Extract the [x, y] coordinate from the center of the cell holding the provided text.  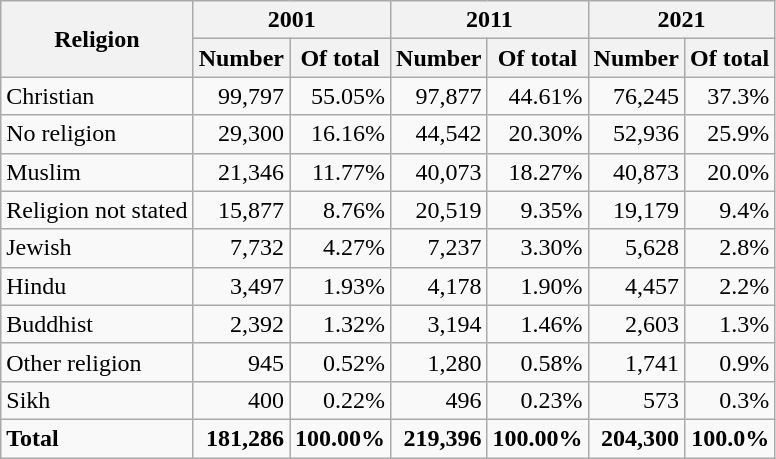
4.27% [340, 248]
11.77% [340, 172]
No religion [97, 134]
Religion [97, 39]
5,628 [636, 248]
25.9% [729, 134]
2,603 [636, 324]
97,877 [439, 96]
100.0% [729, 438]
1.46% [538, 324]
Muslim [97, 172]
4,178 [439, 286]
99,797 [241, 96]
1.32% [340, 324]
2.8% [729, 248]
20.0% [729, 172]
2021 [682, 20]
400 [241, 400]
1,280 [439, 362]
1.93% [340, 286]
8.76% [340, 210]
0.3% [729, 400]
Sikh [97, 400]
0.52% [340, 362]
573 [636, 400]
0.22% [340, 400]
Jewish [97, 248]
2001 [292, 20]
Other religion [97, 362]
3,194 [439, 324]
2.2% [729, 286]
0.58% [538, 362]
15,877 [241, 210]
37.3% [729, 96]
3,497 [241, 286]
1,741 [636, 362]
9.35% [538, 210]
7,237 [439, 248]
219,396 [439, 438]
40,073 [439, 172]
20.30% [538, 134]
76,245 [636, 96]
496 [439, 400]
4,457 [636, 286]
Buddhist [97, 324]
945 [241, 362]
21,346 [241, 172]
44.61% [538, 96]
55.05% [340, 96]
29,300 [241, 134]
0.23% [538, 400]
Hindu [97, 286]
52,936 [636, 134]
0.9% [729, 362]
Total [97, 438]
181,286 [241, 438]
1.3% [729, 324]
3.30% [538, 248]
18.27% [538, 172]
19,179 [636, 210]
2011 [490, 20]
1.90% [538, 286]
20,519 [439, 210]
16.16% [340, 134]
9.4% [729, 210]
204,300 [636, 438]
2,392 [241, 324]
Christian [97, 96]
40,873 [636, 172]
44,542 [439, 134]
Religion not stated [97, 210]
7,732 [241, 248]
